Scan for the cell matching the given text and deliver its [X, Y] coordinate at center. 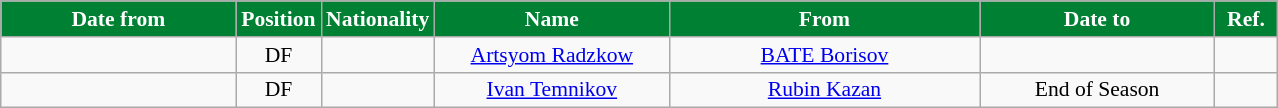
Position [278, 19]
Artsyom Radzkow [552, 55]
Rubin Kazan [824, 90]
Nationality [378, 19]
BATE Borisov [824, 55]
From [824, 19]
Ref. [1246, 19]
Name [552, 19]
Date from [118, 19]
Date to [1098, 19]
Ivan Temnikov [552, 90]
End of Season [1098, 90]
